Capture the cell that displays the provided text and extract its [X, Y] central coordinate. 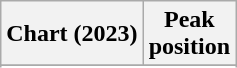
Chart (2023) [72, 34]
Peakposition [189, 34]
